Capture the cell that displays the provided text and extract its (x, y) central coordinate. 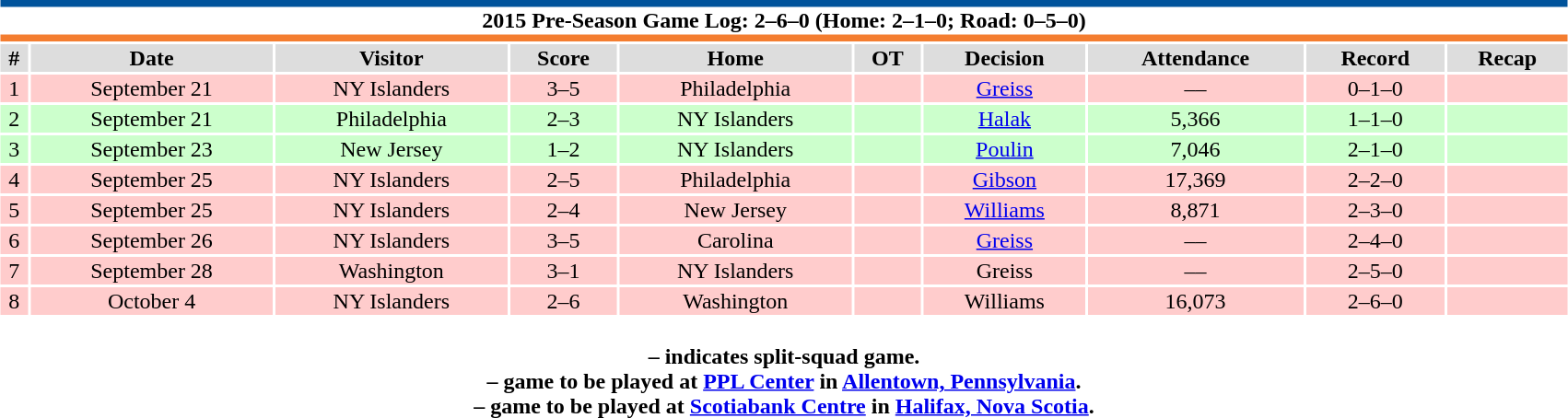
16,073 (1196, 301)
4 (15, 180)
8,871 (1196, 210)
2–6–0 (1375, 301)
2015 Pre-Season Game Log: 2–6–0 (Home: 2–1–0; Road: 0–5–0) (784, 20)
September 23 (151, 149)
1 (15, 88)
17,369 (1196, 180)
September 28 (151, 271)
Halak (1004, 119)
Gibson (1004, 180)
Decision (1004, 58)
2–1–0 (1375, 149)
8 (15, 301)
1–2 (563, 149)
Record (1375, 58)
5,366 (1196, 119)
2–3–0 (1375, 210)
2–3 (563, 119)
Attendance (1196, 58)
Date (151, 58)
2–2–0 (1375, 180)
2–4–0 (1375, 240)
5 (15, 210)
Recap (1507, 58)
Visitor (391, 58)
2 (15, 119)
2–5 (563, 180)
Home (735, 58)
7,046 (1196, 149)
# (15, 58)
OT (888, 58)
7 (15, 271)
Carolina (735, 240)
2–6 (563, 301)
October 4 (151, 301)
Poulin (1004, 149)
September 26 (151, 240)
2–5–0 (1375, 271)
Score (563, 58)
0–1–0 (1375, 88)
3–1 (563, 271)
6 (15, 240)
2–4 (563, 210)
3 (15, 149)
1–1–0 (1375, 119)
